Find where the given text appears and provide that cell's center as [x, y] coordinate. 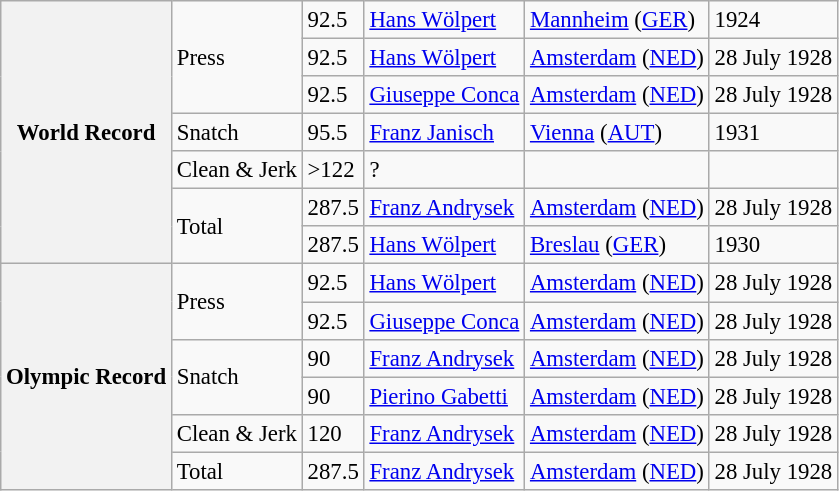
1931 [773, 133]
Pierino Gabetti [444, 396]
Vienna (AUT) [618, 133]
? [444, 170]
Mannheim (GER) [618, 20]
120 [333, 433]
World Record [86, 132]
Olympic Record [86, 377]
1930 [773, 245]
95.5 [333, 133]
>122 [333, 170]
Franz Janisch [444, 133]
Breslau (GER) [618, 245]
1924 [773, 20]
